Locate the cell with the specified text and output its (X, Y) center coordinate. 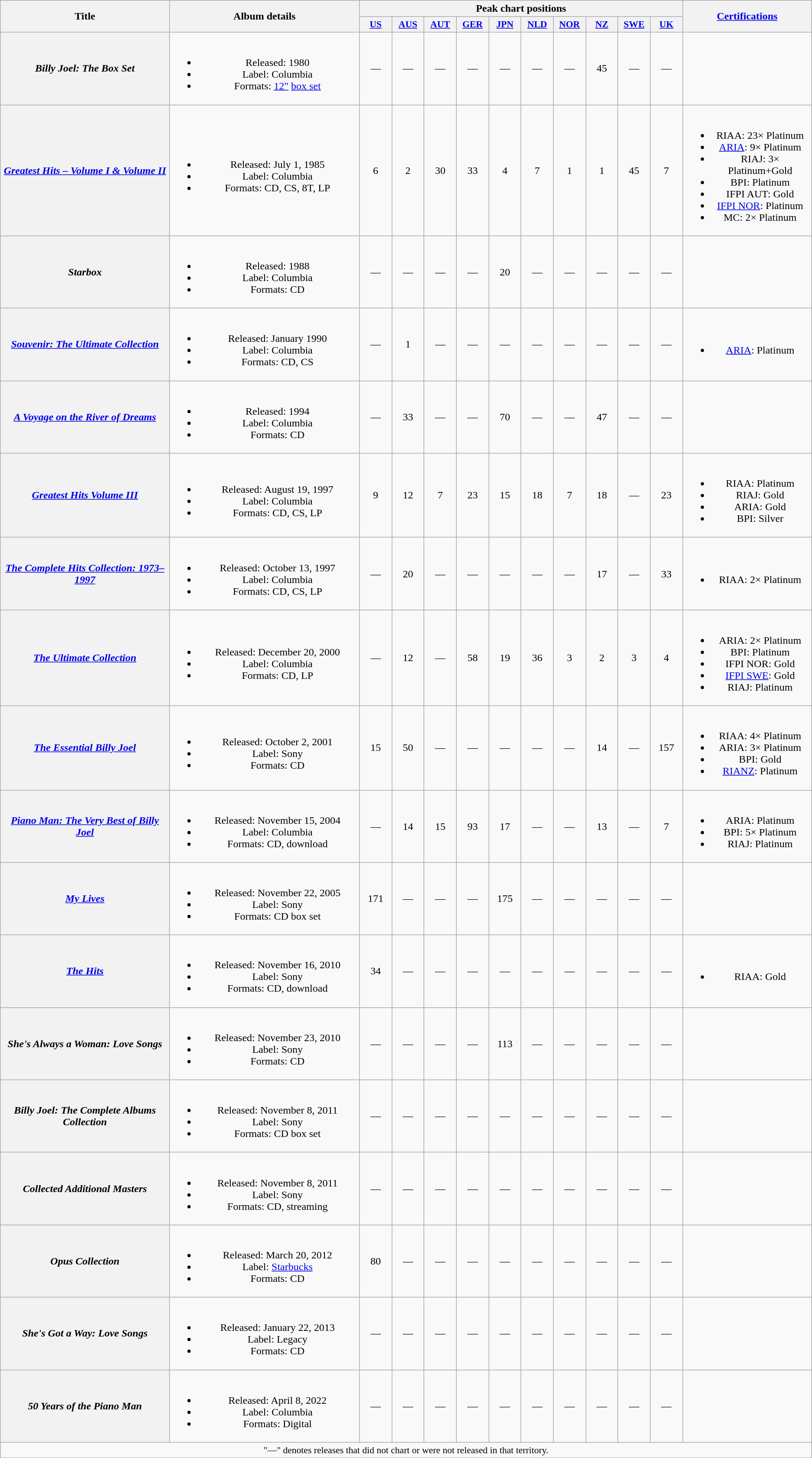
Released: 1988Label: ColumbiaFormats: CD (265, 272)
70 (505, 417)
UK (666, 25)
157 (666, 748)
50 (408, 748)
The Hits (85, 971)
RIAA: 23× PlatinumARIA: 9× PlatinumRIAJ: 3× Platinum+GoldBPI: PlatinumIFPI AUT: GoldIFPI NOR: PlatinumMC: 2× Platinum (747, 170)
The Complete Hits Collection: 1973–1997 (85, 573)
171 (376, 899)
Souvenir: The Ultimate Collection (85, 344)
80 (376, 1261)
Released: 1980Label: ColumbiaFormats: 12" box set (265, 69)
Released: October 13, 1997Label: ColumbiaFormats: CD, CS, LP (265, 573)
113 (505, 1044)
Released: November 22, 2005Label: SonyFormats: CD box set (265, 899)
My Lives (85, 899)
RIAA: PlatinumRIAJ: GoldARIA: GoldBPI: Silver (747, 495)
Opus Collection (85, 1261)
Starbox (85, 272)
36 (537, 658)
The Essential Billy Joel (85, 748)
GER (473, 25)
She's Always a Woman: Love Songs (85, 1044)
AUT (441, 25)
Greatest Hits Volume III (85, 495)
Released: December 20, 2000Label: ColumbiaFormats: CD, LP (265, 658)
Released: April 8, 2022Label: ColumbiaFormats: Digital (265, 1406)
Released: October 2, 2001Label: SonyFormats: CD (265, 748)
Piano Man: The Very Best of Billy Joel (85, 826)
50 Years of the Piano Man (85, 1406)
NLD (537, 25)
Billy Joel: The Box Set (85, 69)
Billy Joel: The Complete Albums Collection (85, 1116)
Released: November 16, 2010Label: SonyFormats: CD, download (265, 971)
9 (376, 495)
34 (376, 971)
Title (85, 16)
58 (473, 658)
47 (602, 417)
13 (602, 826)
A Voyage on the River of Dreams (85, 417)
Released: November 8, 2011Label: SonyFormats: CD, streaming (265, 1189)
ARIA: Platinum (747, 344)
AUS (408, 25)
175 (505, 899)
US (376, 25)
Released: January 1990Label: ColumbiaFormats: CD, CS (265, 344)
6 (376, 170)
JPN (505, 25)
Released: 1994Label: ColumbiaFormats: CD (265, 417)
"—" denotes releases that did not chart or were not released in that territory. (406, 1450)
SWE (634, 25)
Released: November 23, 2010Label: SonyFormats: CD (265, 1044)
RIAA: 2× Platinum (747, 573)
Released: March 20, 2012Label: StarbucksFormats: CD (265, 1261)
30 (441, 170)
Released: July 1, 1985Label: ColumbiaFormats: CD, CS, 8T, LP (265, 170)
RIAA: Gold (747, 971)
ARIA: 2× PlatinumBPI: PlatinumIFPI NOR: GoldIFPI SWE: GoldRIAJ: Platinum (747, 658)
93 (473, 826)
19 (505, 658)
ARIA: PlatinumBPI: 5× PlatinumRIAJ: Platinum (747, 826)
RIAA: 4× PlatinumARIA: 3× PlatinumBPI: GoldRIANZ: Platinum (747, 748)
Greatest Hits – Volume I & Volume II (85, 170)
Released: November 8, 2011Label: SonyFormats: CD box set (265, 1116)
She's Got a Way: Love Songs (85, 1333)
Certifications (747, 16)
Released: November 15, 2004Label: ColumbiaFormats: CD, download (265, 826)
Collected Additional Masters (85, 1189)
Released: August 19, 1997Label: ColumbiaFormats: CD, CS, LP (265, 495)
NZ (602, 25)
Peak chart positions (521, 9)
The Ultimate Collection (85, 658)
Released: January 22, 2013Label: LegacyFormats: CD (265, 1333)
Album details (265, 16)
NOR (570, 25)
